Locate the cell with the specified text and output its [x, y] center coordinate. 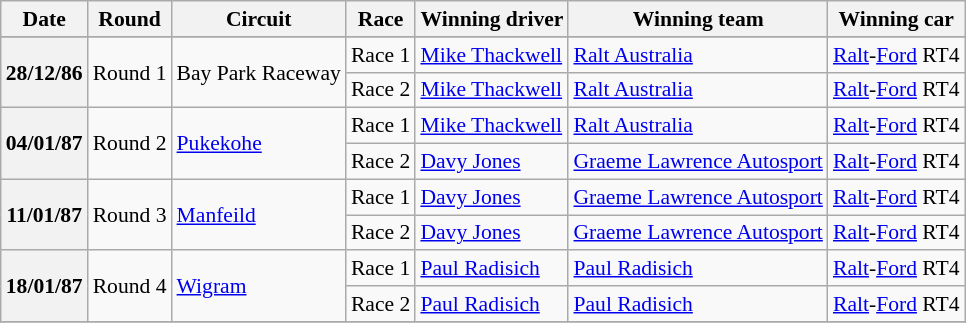
Round 3 [130, 214]
Pukekohe [259, 144]
Circuit [259, 19]
Date [44, 19]
18/01/87 [44, 286]
Round 4 [130, 286]
Manfeild [259, 214]
Winning car [896, 19]
Race [380, 19]
Round 1 [130, 72]
Wigram [259, 286]
28/12/86 [44, 72]
Bay Park Raceway [259, 72]
11/01/87 [44, 214]
04/01/87 [44, 144]
Winning team [698, 19]
Round 2 [130, 144]
Round [130, 19]
Winning driver [492, 19]
